Extract the (X, Y) coordinate from the center of the cell holding the provided text.  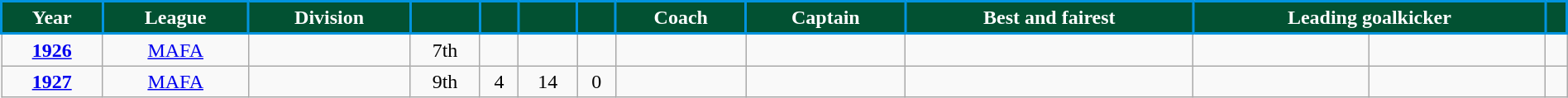
Coach (681, 18)
Best and fairest (1049, 18)
1926 (52, 49)
1927 (52, 82)
League (175, 18)
Year (52, 18)
4 (500, 82)
Division (329, 18)
0 (597, 82)
9th (445, 82)
14 (547, 82)
Captain (825, 18)
7th (445, 49)
Leading goalkicker (1370, 18)
